Capture the cell that displays the provided text and extract its [X, Y] central coordinate. 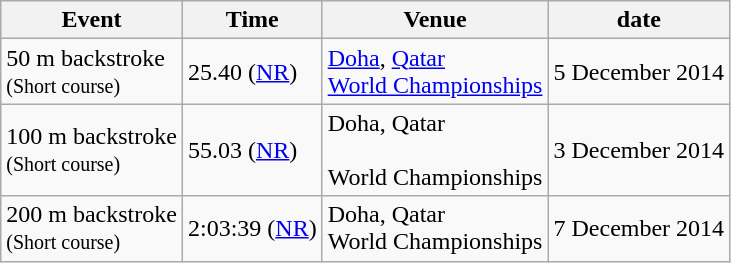
Time [252, 20]
7 December 2014 [639, 228]
5 December 2014 [639, 72]
25.40 (NR) [252, 72]
50 m backstroke(Short course) [92, 72]
2:03:39 (NR) [252, 228]
100 m backstroke(Short course) [92, 150]
date [639, 20]
Event [92, 20]
200 m backstroke(Short course) [92, 228]
Venue [435, 20]
3 December 2014 [639, 150]
55.03 (NR) [252, 150]
